Extract the [X, Y] coordinate from the center of the cell holding the provided text.  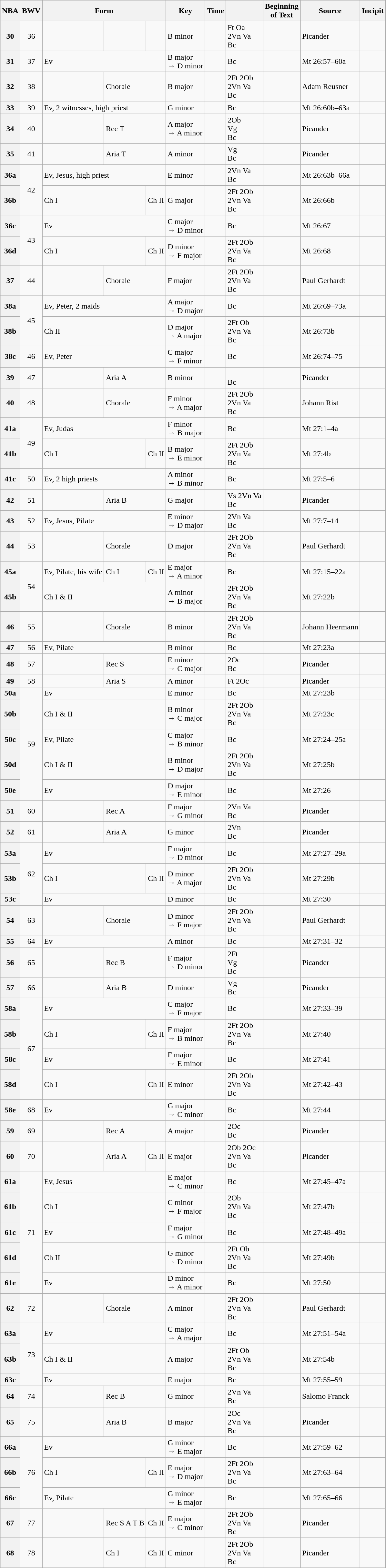
Mt 27:1–4a [330, 428]
38 [31, 87]
Ft 2Oc [244, 681]
Mt 27:30 [330, 899]
Mt 26:57–60a [330, 61]
32 [10, 87]
38b [10, 331]
36b [10, 200]
Mt 26:67 [330, 226]
73 [31, 1354]
63c [10, 1380]
Mt 27:42–43 [330, 1085]
Beginningof Text [281, 11]
A major→ A minor [186, 129]
58a [10, 1009]
Mt 27:45–47a [330, 1181]
C major→ D minor [186, 226]
Mt 27:40 [330, 1034]
53a [10, 853]
36 [31, 36]
45b [10, 597]
Rec S [135, 664]
69 [31, 1131]
61d [10, 1257]
E minor→ C major [186, 664]
70 [31, 1156]
41a [10, 428]
77 [31, 1523]
Mt 26:68 [330, 251]
2FtVgBc [244, 962]
31 [10, 61]
F major [186, 281]
58c [10, 1060]
Ev, Judas [104, 428]
D minor→ A minor [186, 1283]
Mt 27:59–62 [330, 1447]
F major→ E minor [186, 1060]
Rec T [135, 129]
BWV [31, 11]
Time [215, 11]
78 [31, 1553]
Mt 27:33–39 [330, 1009]
36c [10, 226]
Johann Heermann [330, 626]
C major→ B minor [186, 740]
61b [10, 1207]
75 [31, 1422]
D major→ A major [186, 331]
35 [10, 154]
Mt 27:23a [330, 647]
Ev, Jesus [104, 1181]
C major→ A major [186, 1334]
34 [10, 129]
Mt 27:29b [330, 878]
Ev, Peter [104, 357]
66c [10, 1498]
Mt 27:27–29a [330, 853]
Mt 27:23b [330, 693]
Rec S A T B [125, 1523]
45a [10, 571]
Ft Oa2Vn VaBc [244, 36]
Source [330, 11]
C minor [186, 1553]
Mt 26:69–73a [330, 306]
61a [10, 1181]
Mt 27:50 [330, 1283]
A minor→ B major [186, 597]
Mt 26:66b [330, 200]
G major→ C minor [186, 1110]
63b [10, 1359]
38a [10, 306]
C minor→ F major [186, 1207]
Mt 27:24–25a [330, 740]
Mt 27:41 [330, 1060]
Mt 27:25b [330, 765]
61e [10, 1283]
63 [31, 920]
58 [31, 681]
Mt 27:55–59 [330, 1380]
Mt 26:63b–66a [330, 175]
53c [10, 899]
Ev, Jesus, high priest [104, 175]
Mt 27:54b [330, 1359]
36a [10, 175]
Mt 27:63–64 [330, 1473]
Salomo Franck [330, 1396]
50c [10, 740]
50b [10, 714]
74 [31, 1396]
41 [31, 154]
Mt 27:5–6 [330, 479]
E minor→ D major [186, 521]
50a [10, 693]
61 [31, 832]
Incipit [372, 11]
66a [10, 1447]
Mt 26:74–75 [330, 357]
58e [10, 1110]
B major→ D minor [186, 61]
33 [10, 108]
50 [31, 479]
76 [31, 1473]
Mt 27:51–54a [330, 1334]
B major→ E minor [186, 454]
C major→ F major [186, 1009]
D major→ E minor [186, 790]
41c [10, 479]
C major→ F minor [186, 357]
66 [31, 987]
58d [10, 1085]
Mt 27:26 [330, 790]
F major→ B minor [186, 1034]
A minor→ B minor [186, 479]
Aria S [135, 681]
36d [10, 251]
Ev, 2 witnesses, high priest [104, 108]
E major→ D major [186, 1473]
38c [10, 357]
2VnBc [244, 832]
72 [31, 1308]
Mt 26:60b–63a [330, 108]
41b [10, 454]
G minor→ D minor [186, 1257]
Mt 27:31–32 [330, 941]
Mt 27:49b [330, 1257]
2ObVgBc [244, 129]
D major [186, 546]
63a [10, 1334]
Mt 27:65–66 [330, 1498]
E major→ A minor [186, 571]
Mt 27:23c [330, 714]
F minor→ B major [186, 428]
58b [10, 1034]
Ev, Peter, 2 maids [104, 306]
B minor→ D major [186, 765]
Mt 27:47b [330, 1207]
D minor→ A major [186, 878]
Ev, Pilate, his wife [73, 571]
Ev, Jesus, Pilate [104, 521]
Mt 27:4b [330, 454]
50e [10, 790]
Form [104, 11]
2Oc2Vn VaBc [244, 1422]
Mt 27:7–14 [330, 521]
Key [186, 11]
61c [10, 1232]
Mt 26:73b [330, 331]
NBA [10, 11]
50d [10, 765]
Vs 2Vn VaBc [244, 500]
30 [10, 36]
45 [31, 321]
71 [31, 1232]
Mt 27:22b [330, 597]
53 [31, 546]
Mt 27:15–22a [330, 571]
2Ob 2Oc2Vn VaBc [244, 1156]
Mt 27:44 [330, 1110]
2Ob2Vn VaBc [244, 1207]
53b [10, 878]
Johann Rist [330, 403]
A major→ D major [186, 306]
Mt 27:48–49a [330, 1232]
Aria T [135, 154]
B minor→ C major [186, 714]
Adam Reusner [330, 87]
Ev, 2 high priests [104, 479]
66b [10, 1473]
F minor→ A major [186, 403]
